Extract the (x, y) coordinate from the center of the cell holding the provided text.  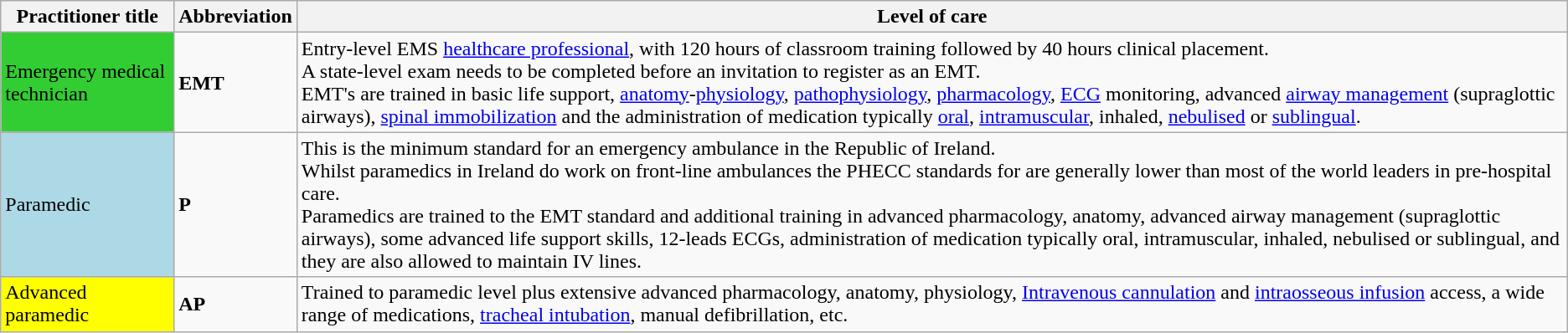
AP (236, 305)
Emergency medical technician (87, 82)
EMT (236, 82)
P (236, 204)
Abbreviation (236, 17)
Advanced paramedic (87, 305)
Level of care (931, 17)
Practitioner title (87, 17)
Paramedic (87, 204)
